Detect which cell encompasses the target text, then output its [X, Y] center coordinate. 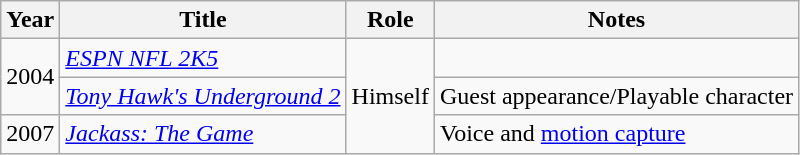
Year [30, 20]
Voice and motion capture [616, 134]
Role [390, 20]
2004 [30, 77]
2007 [30, 134]
Guest appearance/Playable character [616, 96]
Tony Hawk's Underground 2 [203, 96]
Notes [616, 20]
Himself [390, 96]
ESPN NFL 2K5 [203, 58]
Title [203, 20]
Jackass: The Game [203, 134]
